Find where the given text appears and provide that cell's center as [x, y] coordinate. 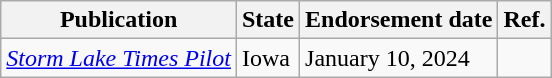
Publication [119, 20]
Ref. [524, 20]
State [268, 20]
January 10, 2024 [399, 58]
Endorsement date [399, 20]
Storm Lake Times Pilot [119, 58]
Iowa [268, 58]
